Capture the cell that displays the provided text and extract its [X, Y] central coordinate. 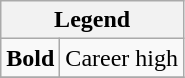
Legend [92, 20]
Career high [122, 58]
Bold [30, 58]
